Pinpoint the cell where the given text exists, returning its [X, Y] midpoint coordinate. 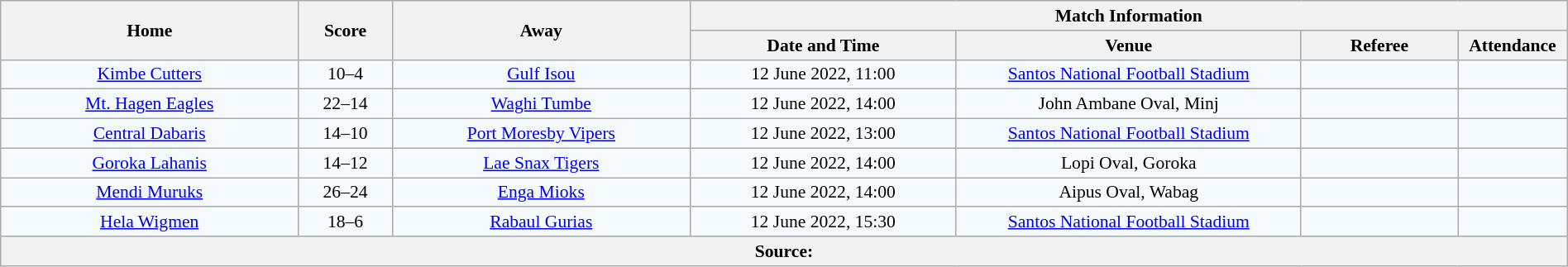
Gulf Isou [541, 74]
Goroka Lahanis [150, 163]
Enga Mioks [541, 193]
John Ambane Oval, Minj [1128, 104]
Aipus Oval, Wabag [1128, 193]
Date and Time [823, 45]
12 June 2022, 11:00 [823, 74]
Port Moresby Vipers [541, 134]
Mt. Hagen Eagles [150, 104]
Source: [784, 251]
Attendance [1513, 45]
12 June 2022, 15:30 [823, 222]
Mendi Muruks [150, 193]
22–14 [346, 104]
Kimbe Cutters [150, 74]
18–6 [346, 222]
Home [150, 30]
Venue [1128, 45]
Match Information [1128, 16]
Central Dabaris [150, 134]
Hela Wigmen [150, 222]
Lae Snax Tigers [541, 163]
Lopi Oval, Goroka [1128, 163]
12 June 2022, 13:00 [823, 134]
14–10 [346, 134]
10–4 [346, 74]
Referee [1379, 45]
Away [541, 30]
14–12 [346, 163]
26–24 [346, 193]
Waghi Tumbe [541, 104]
Score [346, 30]
Rabaul Gurias [541, 222]
